For the text-containing cell, return its midpoint in (x, y) coordinate format. 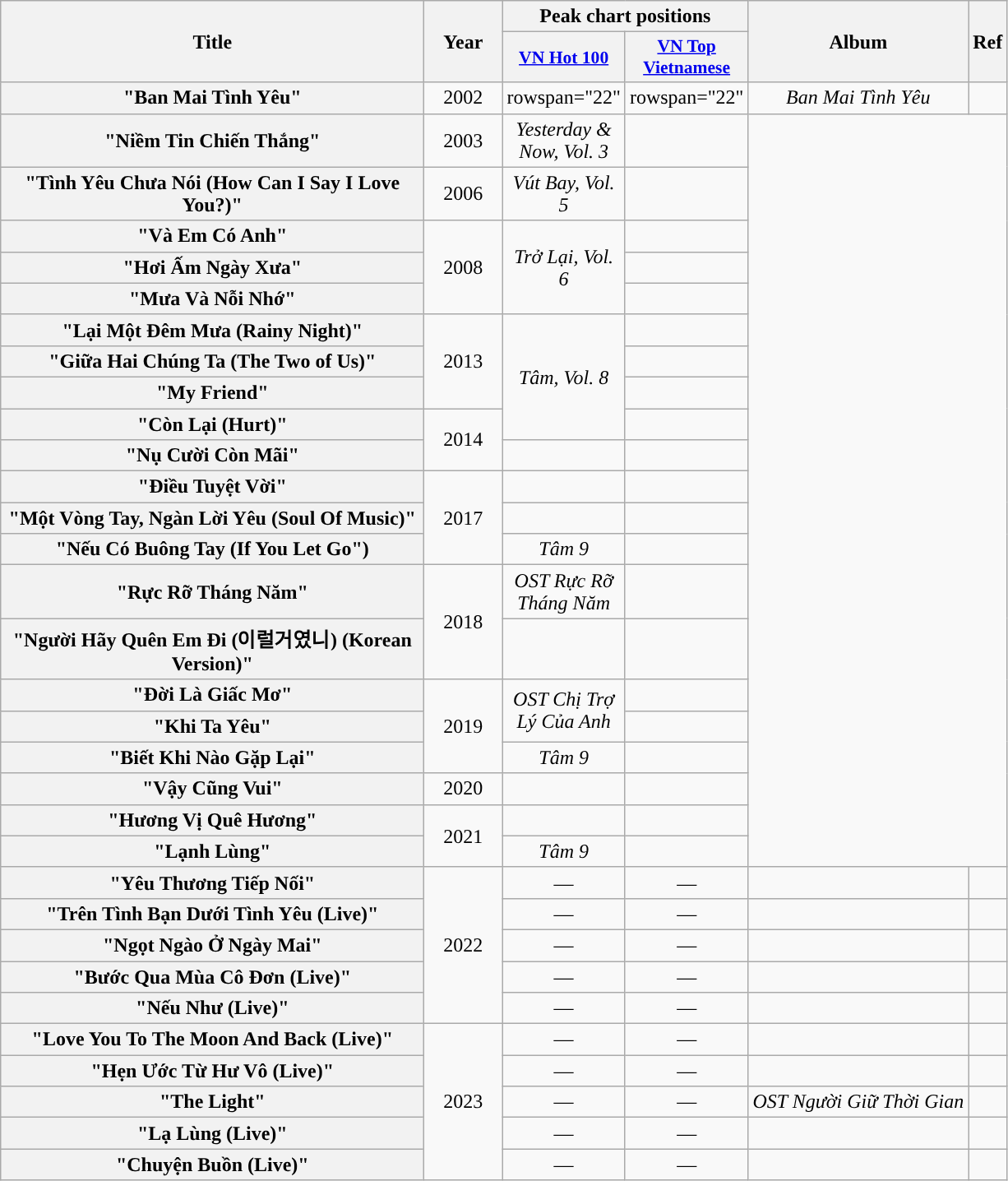
"Yêu Thương Tiếp Nối" (212, 882)
"Nụ Cười Còn Mãi" (212, 456)
"Rực Rỡ Tháng Năm" (212, 592)
2002 (464, 98)
Vút Bay, Vol. 5 (564, 194)
"Tình Yêu Chưa Nói (How Can I Say I Love You?)" (212, 194)
2021 (464, 836)
"Trên Tình Bạn Dưới Tình Yêu (Live)" (212, 914)
VN Top Vietnamese (687, 58)
"Lạnh Lùng" (212, 851)
2022 (464, 945)
"Bước Qua Mùa Cô Đơn (Live)" (212, 976)
Yesterday & Now, Vol. 3 (564, 140)
"Nếu Có Buông Tay (If You Let Go") (212, 549)
Ban Mai Tình Yêu (858, 98)
"Giữa Hai Chúng Ta (The Two of Us)" (212, 361)
"Mưa Và Nỗi Nhớ" (212, 299)
"Nếu Như (Live)" (212, 1008)
2013 (464, 361)
"The Light" (212, 1102)
Tâm, Vol. 8 (564, 377)
"Và Em Có Anh" (212, 236)
2023 (464, 1102)
"Ngọt Ngào Ở Ngày Mai" (212, 945)
Album (858, 41)
"Lại Một Đêm Mưa (Rainy Night)" (212, 330)
Title (212, 41)
"Hẹn Ước Từ Hư Vô (Live)" (212, 1071)
"Một Vòng Tay, Ngàn Lời Yêu (Soul Of Music)" (212, 518)
"Lạ Lùng (Live)" (212, 1133)
Year (464, 41)
2020 (464, 789)
Trở Lại, Vol. 6 (564, 267)
OST Người Giữ Thời Gian (858, 1102)
OST Rực Rỡ Tháng Năm (564, 592)
"Vậy Cũng Vui" (212, 789)
2014 (464, 439)
"Còn Lại (Hurt)" (212, 424)
2018 (464, 622)
"Chuyện Buồn (Live)" (212, 1165)
"My Friend" (212, 392)
"Khi Ta Yêu" (212, 726)
"Đời Là Giấc Mơ" (212, 695)
VN Hot 100 (564, 58)
2008 (464, 267)
"Người Hãy Quên Em Đi (이럴거였니) (Korean Version)" (212, 649)
"Biết Khi Nào Gặp Lại" (212, 757)
"Hơi Ấm Ngày Xưa" (212, 267)
"Ban Mai Tình Yêu" (212, 98)
Peak chart positions (625, 16)
"Điều Tuyệt Vời" (212, 487)
"Niềm Tin Chiến Thắng" (212, 140)
OST Chị Trợ Lý Của Anh (564, 711)
2019 (464, 726)
2003 (464, 140)
2017 (464, 518)
Ref (988, 41)
2006 (464, 194)
"Hương Vị Quê Hương" (212, 820)
"Love You To The Moon And Back (Live)" (212, 1040)
